Find where the given text appears and provide that cell's center as (X, Y) coordinate. 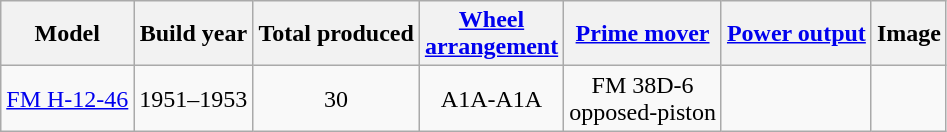
A1A-A1A (491, 98)
Prime mover (643, 34)
1951–1953 (194, 98)
Build year (194, 34)
Model (68, 34)
FM H-12-46 (68, 98)
Total produced (336, 34)
FM 38D-6opposed-piston (643, 98)
Power output (796, 34)
30 (336, 98)
Wheelarrangement (491, 34)
Image (908, 34)
